Determine the (X, Y) coordinate at the center of the cell enclosing the given text.  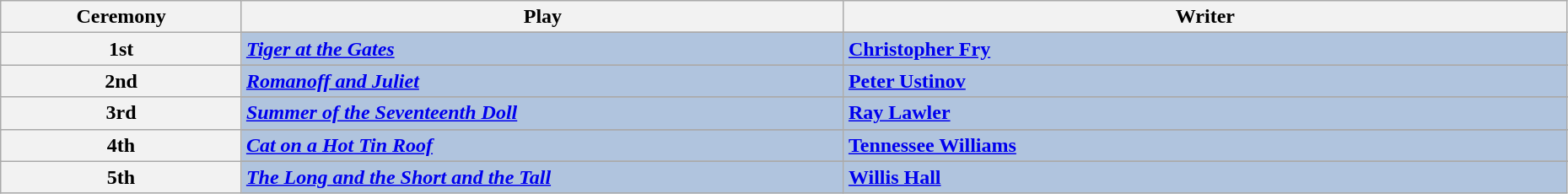
Ray Lawler (1204, 113)
4th (121, 145)
Willis Hall (1204, 177)
Romanoff and Juliet (542, 81)
Peter Ustinov (1204, 81)
Christopher Fry (1204, 49)
Summer of the Seventeenth Doll (542, 113)
The Long and the Short and the Tall (542, 177)
5th (121, 177)
Ceremony (121, 17)
Cat on a Hot Tin Roof (542, 145)
Writer (1204, 17)
Tiger at the Gates (542, 49)
Tennessee Williams (1204, 145)
Play (542, 17)
1st (121, 49)
2nd (121, 81)
3rd (121, 113)
